Capture the cell that displays the provided text and extract its (X, Y) central coordinate. 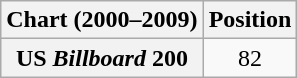
Chart (2000–2009) (102, 20)
Position (250, 20)
82 (250, 58)
US Billboard 200 (102, 58)
